Return the (x, y) coordinate for the center point of the cell that contains the specified text.  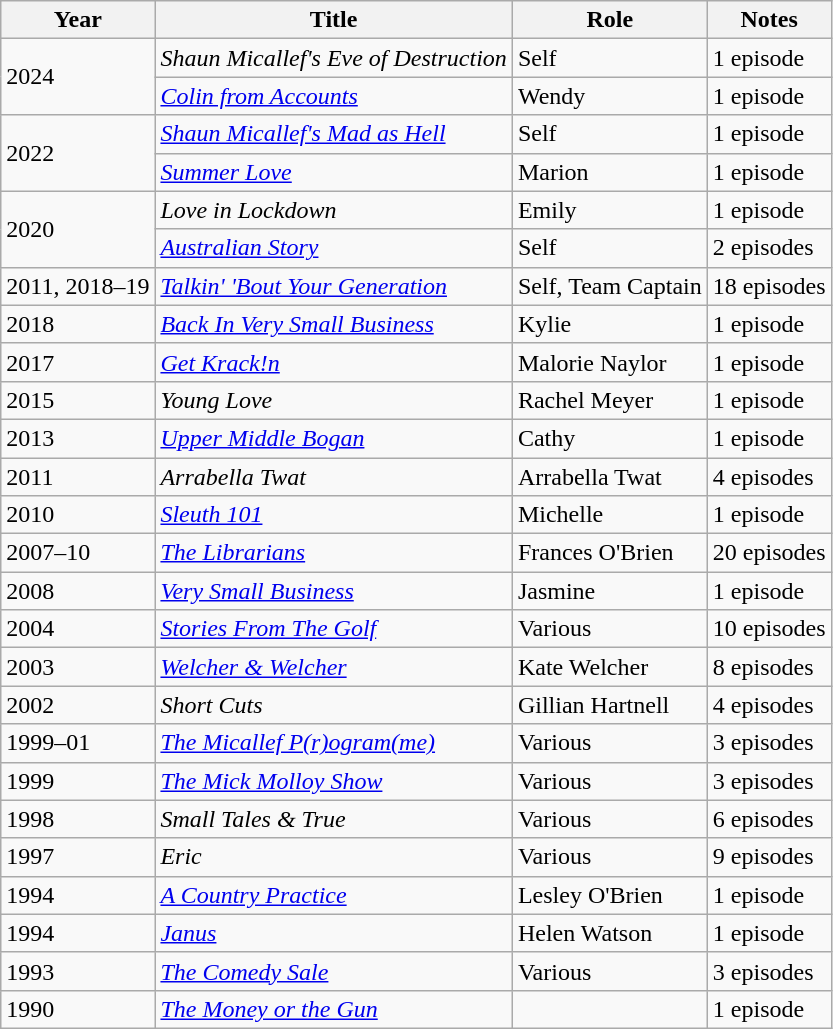
2003 (78, 667)
2018 (78, 324)
2011, 2018–19 (78, 286)
Shaun Micallef's Eve of Destruction (334, 58)
Very Small Business (334, 591)
Janus (334, 933)
Love in Lockdown (334, 210)
The Mick Molloy Show (334, 781)
Short Cuts (334, 705)
Australian Story (334, 248)
2011 (78, 477)
Kate Welcher (610, 667)
Colin from Accounts (334, 96)
1997 (78, 857)
2007–10 (78, 553)
Upper Middle Bogan (334, 438)
1999 (78, 781)
Young Love (334, 400)
1993 (78, 971)
9 episodes (769, 857)
Jasmine (610, 591)
Kylie (610, 324)
1999–01 (78, 743)
2022 (78, 153)
Rachel Meyer (610, 400)
A Country Practice (334, 895)
Marion (610, 172)
Lesley O'Brien (610, 895)
Helen Watson (610, 933)
The Comedy Sale (334, 971)
Cathy (610, 438)
2013 (78, 438)
Back In Very Small Business (334, 324)
2010 (78, 515)
1998 (78, 819)
Welcher & Welcher (334, 667)
2002 (78, 705)
Notes (769, 20)
Gillian Hartnell (610, 705)
Frances O'Brien (610, 553)
2 episodes (769, 248)
Summer Love (334, 172)
2004 (78, 629)
Michelle (610, 515)
Role (610, 20)
Shaun Micallef's Mad as Hell (334, 134)
Stories From The Golf (334, 629)
2008 (78, 591)
2020 (78, 229)
Title (334, 20)
The Money or the Gun (334, 1009)
Year (78, 20)
2024 (78, 77)
Wendy (610, 96)
Eric (334, 857)
10 episodes (769, 629)
Talkin' 'Bout Your Generation (334, 286)
20 episodes (769, 553)
2015 (78, 400)
The Librarians (334, 553)
18 episodes (769, 286)
The Micallef P(r)ogram(me) (334, 743)
Sleuth 101 (334, 515)
Small Tales & True (334, 819)
1990 (78, 1009)
Get Krack!n (334, 362)
Self, Team Captain (610, 286)
Malorie Naylor (610, 362)
6 episodes (769, 819)
Emily (610, 210)
2017 (78, 362)
8 episodes (769, 667)
